Return [x, y] of the center of cell containing provided text 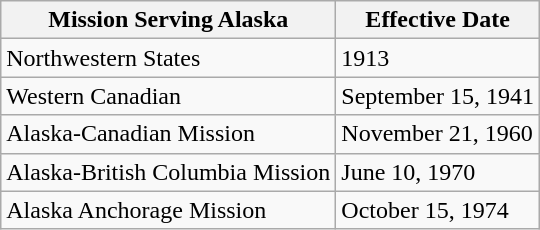
Effective Date [438, 20]
Alaska-Canadian Mission [168, 134]
November 21, 1960 [438, 134]
June 10, 1970 [438, 172]
Mission Serving Alaska [168, 20]
Western Canadian [168, 96]
September 15, 1941 [438, 96]
Alaska Anchorage Mission [168, 210]
Alaska-British Columbia Mission [168, 172]
Northwestern States [168, 58]
October 15, 1974 [438, 210]
1913 [438, 58]
